Search for the cell housing the specified text and yield its [X, Y] center coordinate. 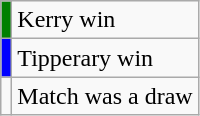
Tipperary win [105, 58]
Kerry win [105, 20]
Match was a draw [105, 96]
